Return [X, Y] of the center of cell containing provided text 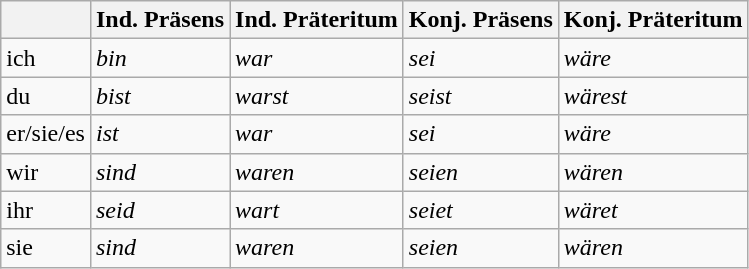
Ind. Präteritum [317, 20]
wäret [653, 210]
seist [480, 96]
wart [317, 210]
seiet [480, 210]
seid [160, 210]
bist [160, 96]
er/sie/es [46, 134]
Ind. Präsens [160, 20]
du [46, 96]
bin [160, 58]
ich [46, 58]
wir [46, 172]
warst [317, 96]
sie [46, 248]
ist [160, 134]
ihr [46, 210]
Konj. Präsens [480, 20]
Konj. Präteritum [653, 20]
wärest [653, 96]
